Search for the cell housing the specified text and yield its [X, Y] center coordinate. 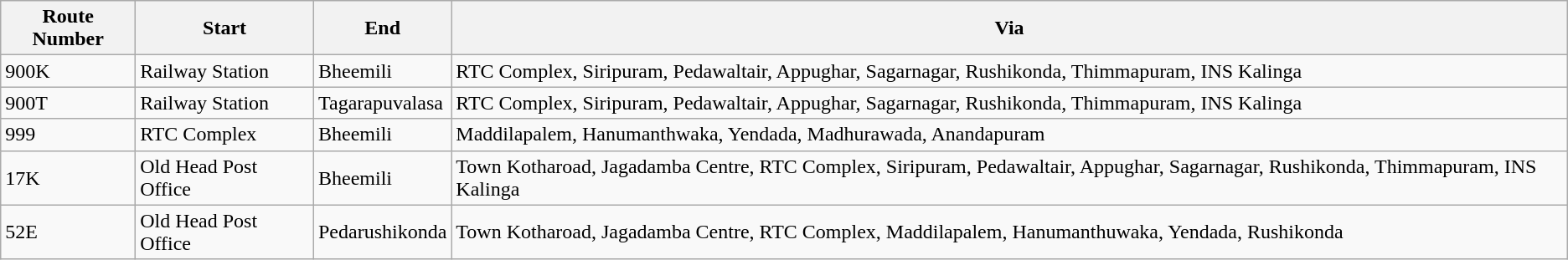
Pedarushikonda [382, 232]
17K [69, 177]
Via [1009, 28]
Route Number [69, 28]
Maddilapalem, Hanumanthwaka, Yendada, Madhurawada, Anandapuram [1009, 135]
Town Kotharoad, Jagadamba Centre, RTC Complex, Maddilapalem, Hanumanthuwaka, Yendada, Rushikonda [1009, 232]
900T [69, 103]
Tagarapuvalasa [382, 103]
RTC Complex [224, 135]
End [382, 28]
900K [69, 71]
Town Kotharoad, Jagadamba Centre, RTC Complex, Siripuram, Pedawaltair, Appughar, Sagarnagar, Rushikonda, Thimmapuram, INS Kalinga [1009, 177]
52E [69, 232]
Start [224, 28]
999 [69, 135]
